Find where the given text appears and provide that cell's center as (x, y) coordinate. 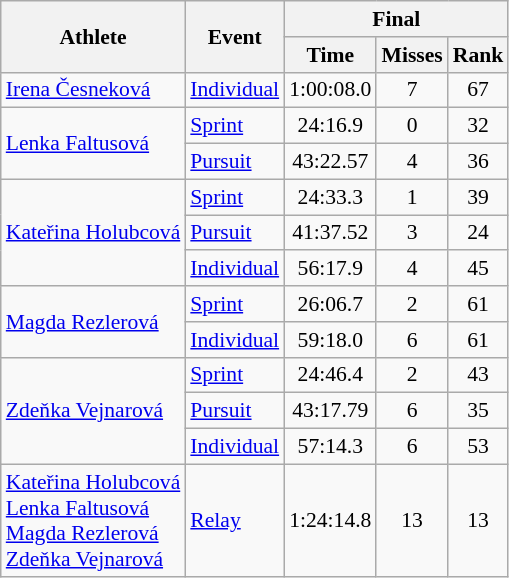
7 (412, 90)
36 (478, 162)
Irena Česneková (94, 90)
Kateřina Holubcová (94, 232)
24:33.3 (330, 197)
1:24:14.8 (330, 520)
45 (478, 269)
Event (234, 36)
41:37.52 (330, 233)
Kateřina HolubcováLenka FaltusováMagda RezlerováZdeňka Vejnarová (94, 520)
Rank (478, 55)
39 (478, 197)
Misses (412, 55)
57:14.3 (330, 447)
Athlete (94, 36)
3 (412, 233)
1 (412, 197)
32 (478, 126)
53 (478, 447)
26:06.7 (330, 304)
43 (478, 375)
1:00:08.0 (330, 90)
Final (396, 19)
67 (478, 90)
35 (478, 411)
0 (412, 126)
24:16.9 (330, 126)
24 (478, 233)
Magda Rezlerová (94, 322)
43:22.57 (330, 162)
Time (330, 55)
56:17.9 (330, 269)
Lenka Faltusová (94, 144)
Relay (234, 520)
Zdeňka Vejnarová (94, 410)
24:46.4 (330, 375)
43:17.79 (330, 411)
59:18.0 (330, 340)
